Identify which cell holds the provided text, then report its (x, y) central coordinate. 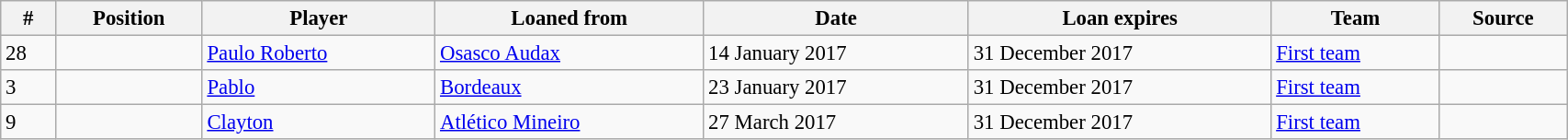
Date (836, 18)
# (28, 18)
28 (28, 53)
Paulo Roberto (319, 53)
Loan expires (1119, 18)
Player (319, 18)
Osasco Audax (570, 53)
Team (1356, 18)
Clayton (319, 122)
Position (130, 18)
27 March 2017 (836, 122)
Atlético Mineiro (570, 122)
Bordeaux (570, 87)
Pablo (319, 87)
23 January 2017 (836, 87)
3 (28, 87)
9 (28, 122)
Source (1503, 18)
14 January 2017 (836, 53)
Loaned from (570, 18)
